Output the [x, y] coordinate of the center of the cell containing the given text.  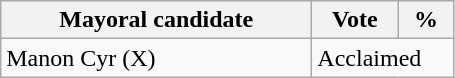
Vote [355, 20]
Manon Cyr (X) [156, 58]
% [426, 20]
Acclaimed [383, 58]
Mayoral candidate [156, 20]
